Capture the cell that displays the provided text and extract its (x, y) central coordinate. 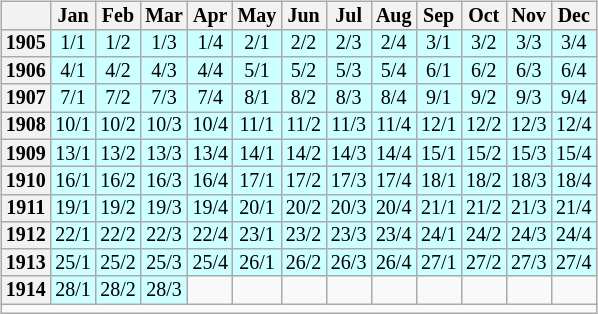
14/1 (257, 152)
2/3 (348, 42)
9/1 (438, 98)
8/1 (257, 98)
1914 (26, 290)
12/2 (484, 126)
7/2 (118, 98)
4/4 (210, 70)
15/1 (438, 152)
1909 (26, 152)
Feb (118, 16)
27/4 (574, 262)
1905 (26, 42)
8/2 (304, 98)
1913 (26, 262)
14/3 (348, 152)
24/2 (484, 234)
1/3 (164, 42)
16/3 (164, 180)
7/1 (72, 98)
25/2 (118, 262)
28/2 (118, 290)
Jul (348, 16)
6/4 (574, 70)
20/3 (348, 208)
21/2 (484, 208)
19/3 (164, 208)
22/1 (72, 234)
25/1 (72, 262)
Aug (394, 16)
3/3 (528, 42)
Nov (528, 16)
3/4 (574, 42)
23/1 (257, 234)
11/1 (257, 126)
24/1 (438, 234)
5/4 (394, 70)
18/3 (528, 180)
23/4 (394, 234)
1910 (26, 180)
21/1 (438, 208)
10/2 (118, 126)
22/2 (118, 234)
21/3 (528, 208)
11/2 (304, 126)
27/2 (484, 262)
21/4 (574, 208)
11/4 (394, 126)
1906 (26, 70)
1/1 (72, 42)
16/2 (118, 180)
3/2 (484, 42)
17/4 (394, 180)
17/3 (348, 180)
20/1 (257, 208)
20/4 (394, 208)
7/4 (210, 98)
15/3 (528, 152)
Jan (72, 16)
28/3 (164, 290)
10/1 (72, 126)
1/4 (210, 42)
26/1 (257, 262)
Apr (210, 16)
9/4 (574, 98)
1912 (26, 234)
May (257, 16)
1907 (26, 98)
16/1 (72, 180)
22/4 (210, 234)
19/2 (118, 208)
7/3 (164, 98)
26/4 (394, 262)
6/1 (438, 70)
17/1 (257, 180)
8/3 (348, 98)
23/3 (348, 234)
18/4 (574, 180)
18/1 (438, 180)
14/4 (394, 152)
24/4 (574, 234)
27/3 (528, 262)
11/3 (348, 126)
10/3 (164, 126)
3/1 (438, 42)
23/2 (304, 234)
13/4 (210, 152)
5/2 (304, 70)
19/1 (72, 208)
19/4 (210, 208)
25/4 (210, 262)
20/2 (304, 208)
13/1 (72, 152)
2/4 (394, 42)
Oct (484, 16)
15/2 (484, 152)
1/2 (118, 42)
13/2 (118, 152)
12/4 (574, 126)
Mar (164, 16)
4/1 (72, 70)
15/4 (574, 152)
9/2 (484, 98)
12/3 (528, 126)
24/3 (528, 234)
4/3 (164, 70)
8/4 (394, 98)
28/1 (72, 290)
4/2 (118, 70)
22/3 (164, 234)
5/3 (348, 70)
2/1 (257, 42)
10/4 (210, 126)
13/3 (164, 152)
27/1 (438, 262)
18/2 (484, 180)
Dec (574, 16)
1911 (26, 208)
Sep (438, 16)
26/2 (304, 262)
12/1 (438, 126)
1908 (26, 126)
17/2 (304, 180)
25/3 (164, 262)
6/3 (528, 70)
26/3 (348, 262)
14/2 (304, 152)
2/2 (304, 42)
9/3 (528, 98)
6/2 (484, 70)
5/1 (257, 70)
Jun (304, 16)
16/4 (210, 180)
